Determine the (x, y) coordinate at the center of the cell enclosing the given text.  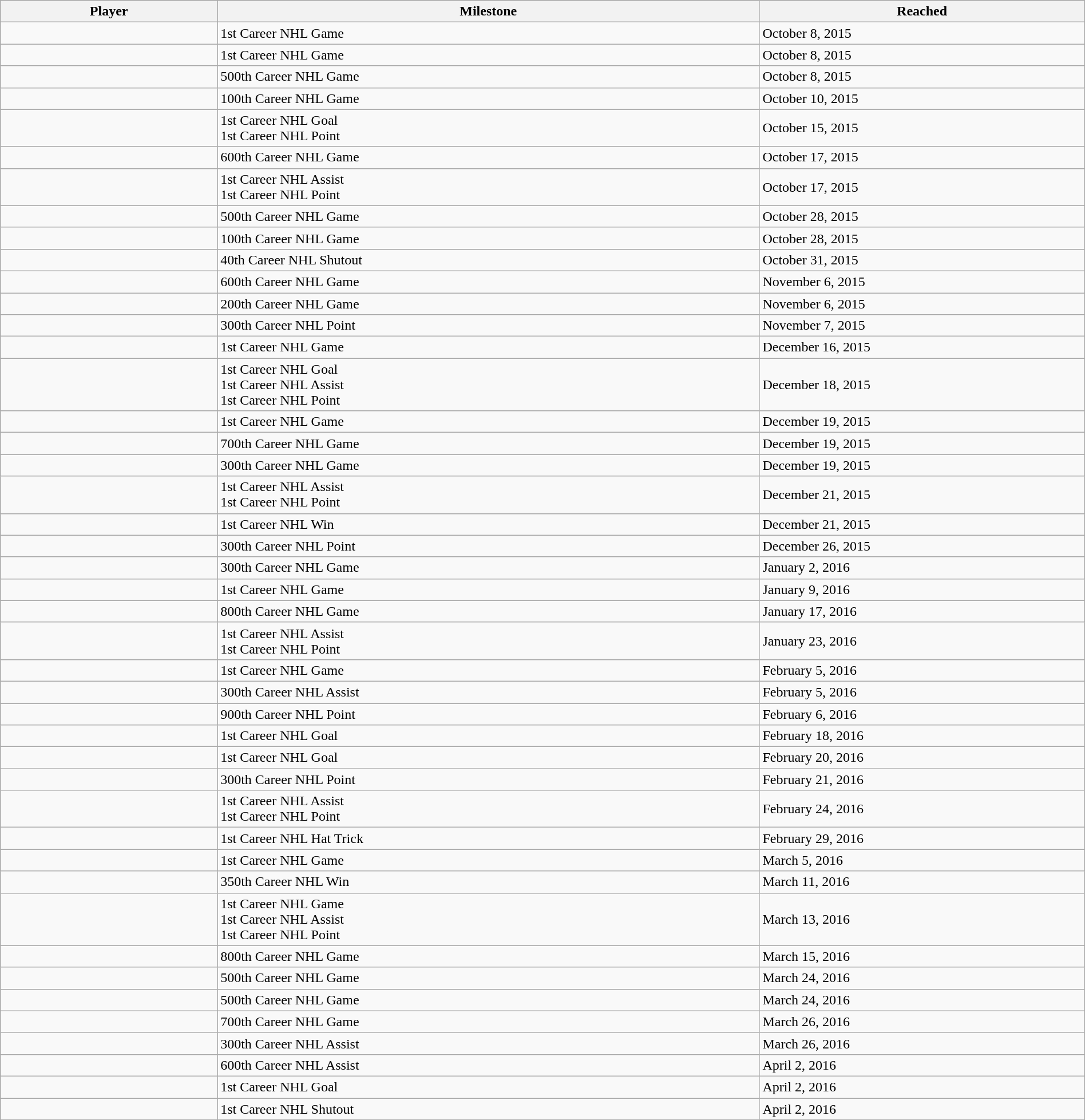
Reached (922, 11)
January 17, 2016 (922, 611)
March 5, 2016 (922, 860)
900th Career NHL Point (489, 714)
October 10, 2015 (922, 98)
February 29, 2016 (922, 838)
200th Career NHL Game (489, 304)
October 15, 2015 (922, 128)
1st Career NHL Win (489, 524)
December 26, 2015 (922, 546)
1st Career NHL Hat Trick (489, 838)
January 2, 2016 (922, 568)
1st Career NHL Shutout (489, 1109)
Milestone (489, 11)
February 21, 2016 (922, 779)
November 7, 2015 (922, 326)
1st Career NHL Goal1st Career NHL Assist1st Career NHL Point (489, 385)
January 23, 2016 (922, 641)
December 18, 2015 (922, 385)
December 16, 2015 (922, 347)
350th Career NHL Win (489, 882)
March 11, 2016 (922, 882)
Player (109, 11)
600th Career NHL Assist (489, 1065)
February 24, 2016 (922, 809)
February 6, 2016 (922, 714)
October 31, 2015 (922, 260)
1st Career NHL Game1st Career NHL Assist1st Career NHL Point (489, 919)
1st Career NHL Goal1st Career NHL Point (489, 128)
March 15, 2016 (922, 956)
January 9, 2016 (922, 589)
March 13, 2016 (922, 919)
February 18, 2016 (922, 736)
40th Career NHL Shutout (489, 260)
February 20, 2016 (922, 758)
